Determine the (x, y) coordinate at the center of the cell enclosing the given text.  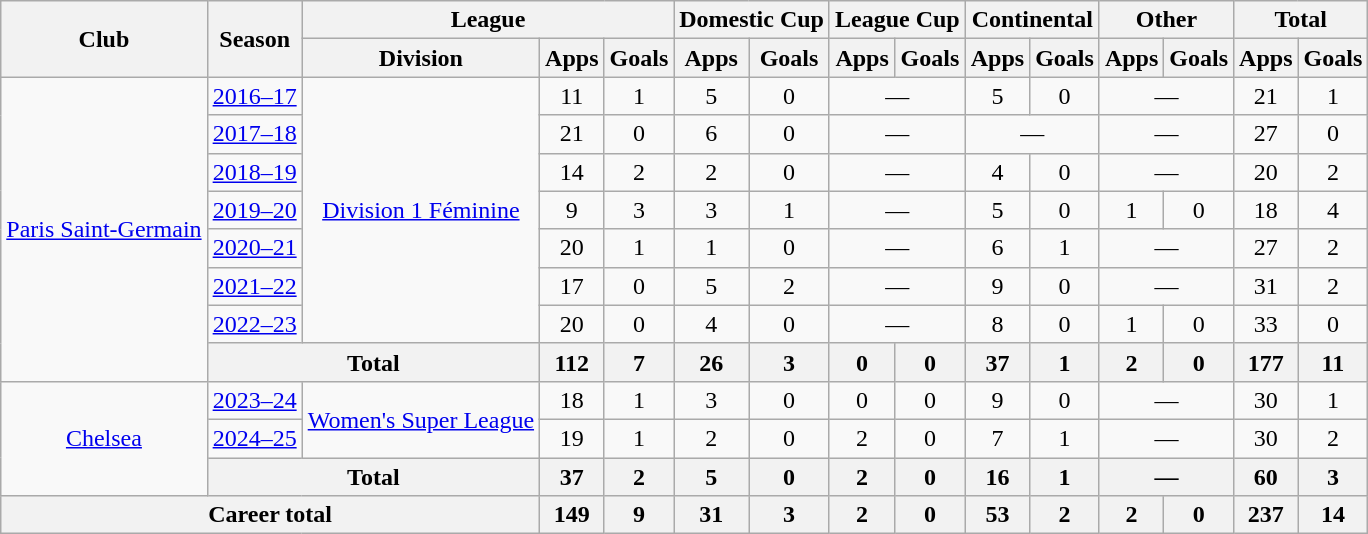
Division 1 Féminine (420, 210)
Domestic Cup (752, 20)
149 (572, 515)
33 (1266, 324)
2016–17 (254, 96)
League (488, 20)
League Cup (897, 20)
53 (997, 515)
237 (1266, 515)
Season (254, 39)
Paris Saint-Germain (104, 229)
Chelsea (104, 438)
2017–18 (254, 134)
17 (572, 286)
2024–25 (254, 438)
Continental (1032, 20)
Club (104, 39)
8 (997, 324)
177 (1266, 362)
2020–21 (254, 248)
16 (997, 477)
2018–19 (254, 172)
Career total (270, 515)
19 (572, 438)
2019–20 (254, 210)
26 (712, 362)
2022–23 (254, 324)
Women's Super League (420, 419)
112 (572, 362)
2021–22 (254, 286)
60 (1266, 477)
Other (1166, 20)
Division (420, 58)
2023–24 (254, 400)
